Identify which cell holds the provided text, then report its [x, y] central coordinate. 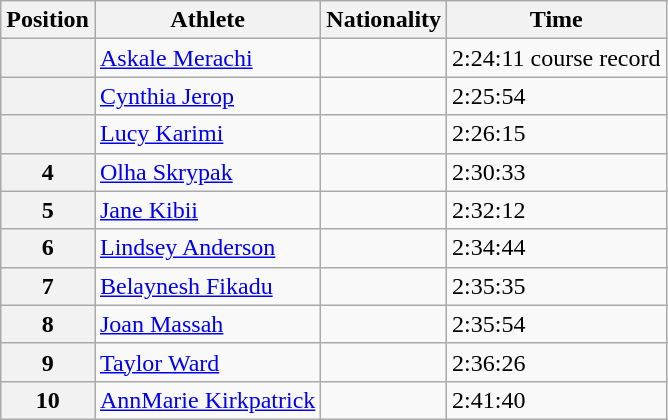
Joan Massah [207, 324]
10 [48, 400]
Athlete [207, 20]
2:34:44 [556, 248]
Lindsey Anderson [207, 248]
2:35:54 [556, 324]
2:24:11 course record [556, 58]
Position [48, 20]
2:30:33 [556, 172]
Belaynesh Fikadu [207, 286]
Nationality [384, 20]
Time [556, 20]
2:41:40 [556, 400]
Lucy Karimi [207, 134]
Cynthia Jerop [207, 96]
2:36:26 [556, 362]
2:25:54 [556, 96]
Askale Merachi [207, 58]
6 [48, 248]
5 [48, 210]
7 [48, 286]
AnnMarie Kirkpatrick [207, 400]
Olha Skrypak [207, 172]
4 [48, 172]
2:35:35 [556, 286]
8 [48, 324]
Taylor Ward [207, 362]
Jane Kibii [207, 210]
2:32:12 [556, 210]
9 [48, 362]
2:26:15 [556, 134]
